Find where the given text appears and provide that cell's center as (x, y) coordinate. 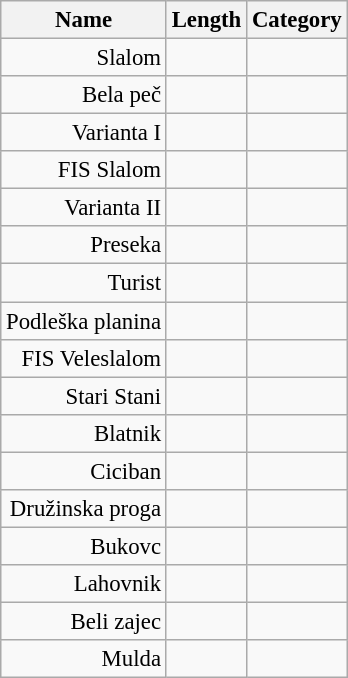
Name (84, 20)
Varianta I (84, 133)
Bukovc (84, 546)
Length (206, 20)
Preseka (84, 245)
Lahovnik (84, 584)
Category (297, 20)
Družinska proga (84, 509)
Varianta II (84, 208)
FIS Veleslalom (84, 358)
FIS Slalom (84, 170)
Bela peč (84, 95)
Stari Stani (84, 396)
Ciciban (84, 471)
Podleška planina (84, 321)
Turist (84, 283)
Slalom (84, 58)
Blatnik (84, 433)
Mulda (84, 659)
Beli zajec (84, 621)
